Identify which cell holds the provided text, then report its (X, Y) central coordinate. 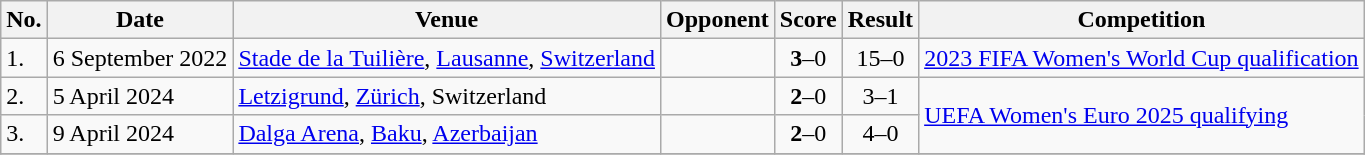
9 April 2024 (140, 134)
Opponent (717, 20)
3–0 (808, 58)
UEFA Women's Euro 2025 qualifying (1142, 115)
Letzigrund, Zürich, Switzerland (447, 96)
Venue (447, 20)
No. (24, 20)
6 September 2022 (140, 58)
Date (140, 20)
Stade de la Tuilière, Lausanne, Switzerland (447, 58)
2. (24, 96)
Result (880, 20)
5 April 2024 (140, 96)
15–0 (880, 58)
2023 FIFA Women's World Cup qualification (1142, 58)
Competition (1142, 20)
4–0 (880, 134)
Dalga Arena, Baku, Azerbaijan (447, 134)
1. (24, 58)
Score (808, 20)
3–1 (880, 96)
3. (24, 134)
